Search for the cell housing the specified text and yield its (x, y) center coordinate. 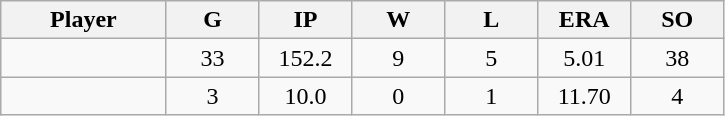
11.70 (584, 96)
152.2 (306, 58)
L (492, 20)
Player (84, 20)
0 (398, 96)
3 (212, 96)
10.0 (306, 96)
IP (306, 20)
SO (678, 20)
1 (492, 96)
W (398, 20)
33 (212, 58)
38 (678, 58)
G (212, 20)
9 (398, 58)
4 (678, 96)
5 (492, 58)
5.01 (584, 58)
ERA (584, 20)
